Identify which cell holds the provided text, then report its (x, y) central coordinate. 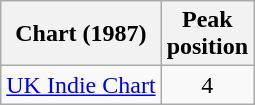
Peakposition (207, 34)
UK Indie Chart (81, 85)
Chart (1987) (81, 34)
4 (207, 85)
